Determine the [X, Y] coordinate at the center of the cell enclosing the given text.  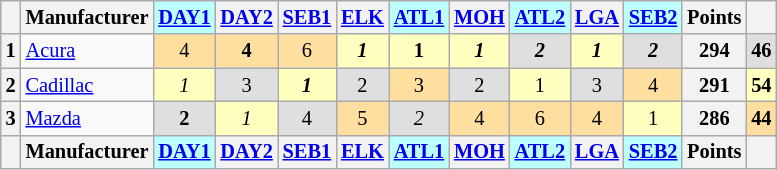
291 [714, 85]
286 [714, 118]
Mazda [88, 118]
5 [362, 118]
Acura [88, 51]
44 [761, 118]
46 [761, 51]
Cadillac [88, 85]
294 [714, 51]
54 [761, 85]
